Capture the cell that displays the provided text and extract its (x, y) central coordinate. 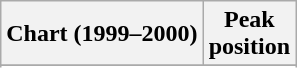
Peakposition (249, 34)
Chart (1999–2000) (102, 34)
